Find where the given text appears and provide that cell's center as [X, Y] coordinate. 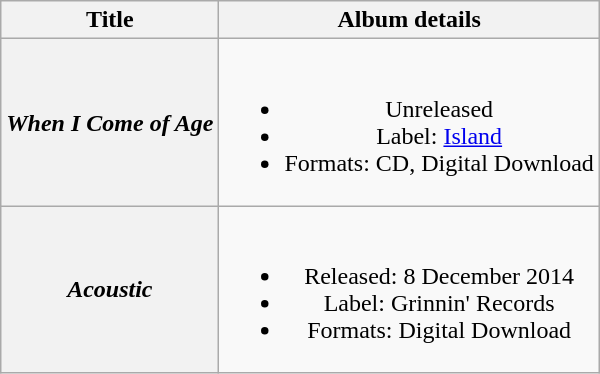
When I Come of Age [110, 122]
UnreleasedLabel: IslandFormats: CD, Digital Download [409, 122]
Title [110, 20]
Released: 8 December 2014Label: Grinnin' RecordsFormats: Digital Download [409, 290]
Acoustic [110, 290]
Album details [409, 20]
